Return the (x, y) coordinate for the center point of the cell that contains the specified text.  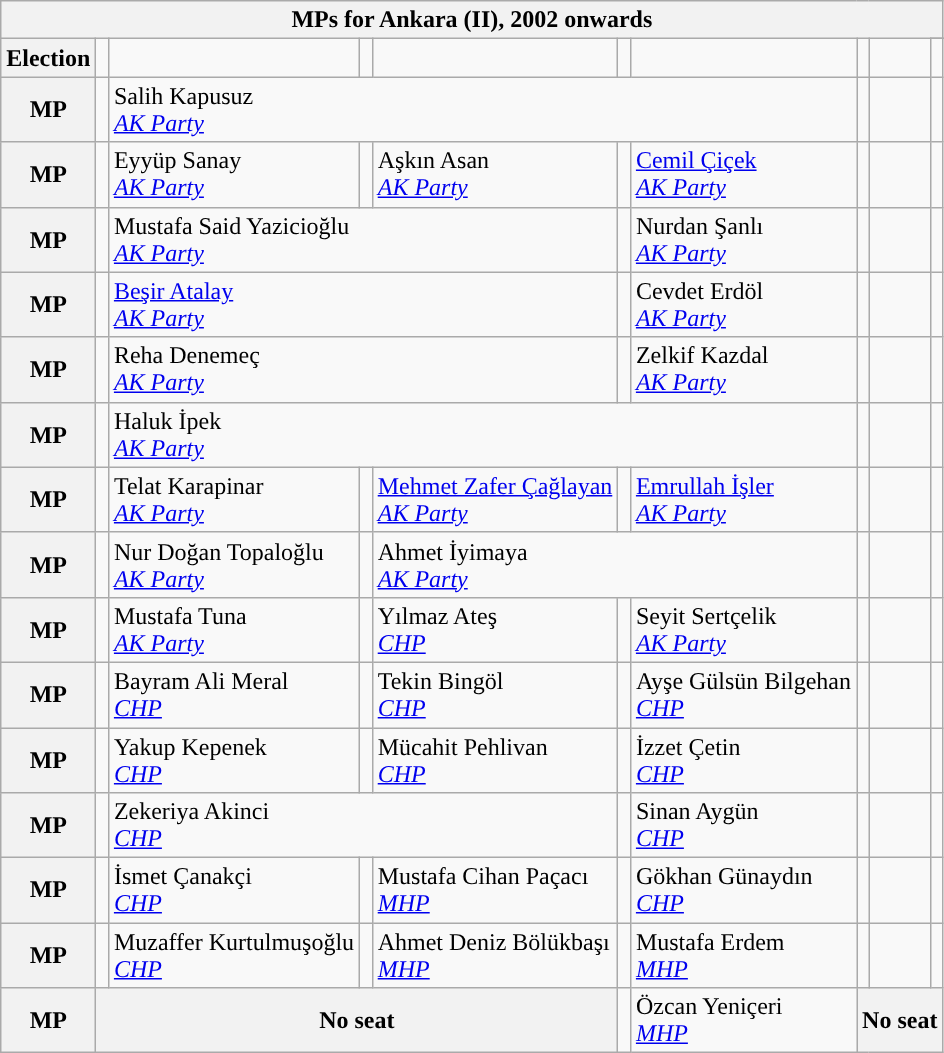
Yılmaz AteşCHP (495, 630)
Zekeriya AkinciCHP (362, 826)
Cemil ÇiçekAK Party (743, 174)
Tekin BingölCHP (495, 694)
Mustafa Cihan PaçacıMHP (495, 890)
Muzaffer KurtulmuşoğluCHP (234, 956)
Reha DenemeçAK Party (362, 370)
Beşir AtalayAK Party (362, 304)
Gökhan GünaydınCHP (743, 890)
Nur Doğan TopaloğluAK Party (234, 564)
Mehmet Zafer ÇağlayanAK Party (495, 500)
Mustafa TunaAK Party (234, 630)
Sinan AygünCHP (743, 826)
Özcan YeniçeriMHP (743, 1020)
Nurdan ŞanlıAK Party (743, 240)
Bayram Ali MeralCHP (234, 694)
MPs for Ankara (II), 2002 onwards (472, 20)
İsmet ÇanakçiCHP (234, 890)
Eyyüp SanayAK Party (234, 174)
Ahmet Deniz BölükbaşıMHP (495, 956)
Haluk İpekAK Party (482, 434)
Ayşe Gülsün BilgehanCHP (743, 694)
Mustafa Said YazicioğluAK Party (362, 240)
Telat KarapinarAK Party (234, 500)
Yakup KepenekCHP (234, 760)
Election (48, 58)
Seyit SertçelikAK Party (743, 630)
Salih KapusuzAK Party (482, 110)
Emrullah İşlerAK Party (743, 500)
Mustafa ErdemMHP (743, 956)
Aşkın AsanAK Party (495, 174)
Cevdet ErdölAK Party (743, 304)
Ahmet İyimayaAK Party (614, 564)
Mücahit PehlivanCHP (495, 760)
İzzet ÇetinCHP (743, 760)
Zelkif KazdalAK Party (743, 370)
